Pinpoint the cell where the given text exists, returning its (x, y) midpoint coordinate. 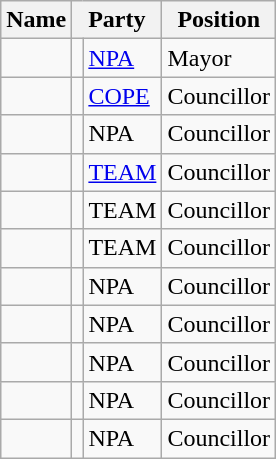
Mayor (219, 58)
COPE (122, 96)
Party (117, 20)
Position (219, 20)
Name (36, 20)
